Find where the given text appears and provide that cell's center as [x, y] coordinate. 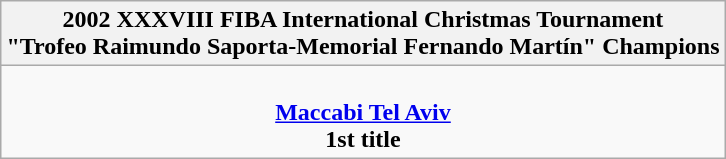
2002 XXXVIII FIBA International Christmas Tournament"Trofeo Raimundo Saporta-Memorial Fernando Martín" Champions [363, 34]
Maccabi Tel Aviv 1st title [363, 112]
